Capture the cell that displays the provided text and extract its (x, y) central coordinate. 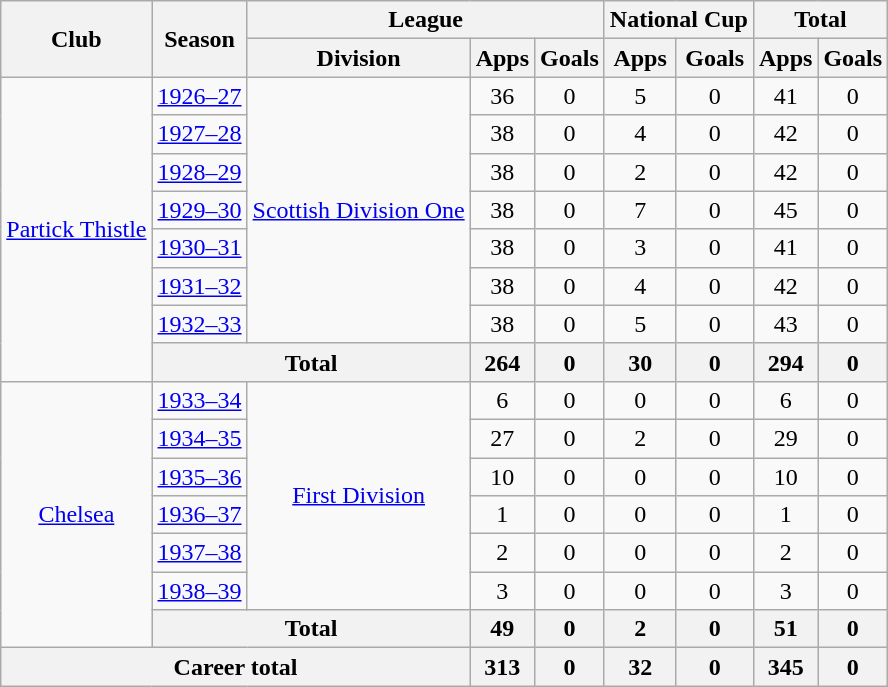
1931–32 (200, 286)
Division (358, 58)
League (426, 20)
43 (785, 324)
1934–35 (200, 438)
Scottish Division One (358, 210)
1933–34 (200, 400)
345 (785, 667)
1930–31 (200, 248)
1936–37 (200, 515)
36 (502, 96)
Season (200, 39)
National Cup (678, 20)
1926–27 (200, 96)
1929–30 (200, 210)
27 (502, 438)
1927–28 (200, 134)
264 (502, 362)
49 (502, 629)
51 (785, 629)
1935–36 (200, 477)
Partick Thistle (76, 229)
313 (502, 667)
1937–38 (200, 553)
Club (76, 39)
First Division (358, 495)
1932–33 (200, 324)
1928–29 (200, 172)
45 (785, 210)
7 (640, 210)
30 (640, 362)
Chelsea (76, 514)
Career total (236, 667)
294 (785, 362)
1938–39 (200, 591)
29 (785, 438)
32 (640, 667)
